Find where the given text appears and provide that cell's center as [x, y] coordinate. 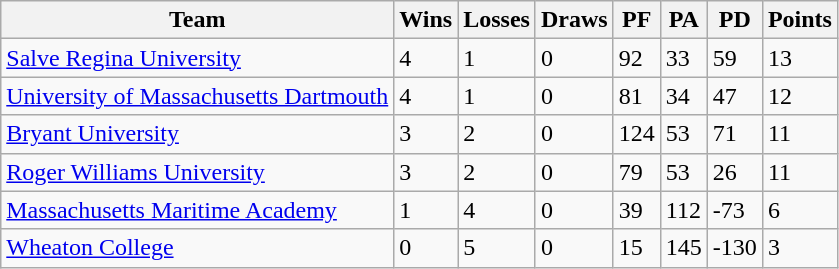
Draws [574, 20]
Roger Williams University [198, 172]
-73 [734, 210]
26 [734, 172]
5 [497, 248]
Massachusetts Maritime Academy [198, 210]
34 [684, 96]
Losses [497, 20]
79 [636, 172]
13 [800, 58]
92 [636, 58]
81 [636, 96]
39 [636, 210]
Bryant University [198, 134]
PA [684, 20]
PD [734, 20]
Points [800, 20]
15 [636, 248]
71 [734, 134]
112 [684, 210]
59 [734, 58]
PF [636, 20]
Team [198, 20]
145 [684, 248]
Wheaton College [198, 248]
124 [636, 134]
University of Massachusetts Dartmouth [198, 96]
6 [800, 210]
47 [734, 96]
12 [800, 96]
Salve Regina University [198, 58]
Wins [426, 20]
33 [684, 58]
-130 [734, 248]
